Determine the (x, y) coordinate at the center of the cell enclosing the given text.  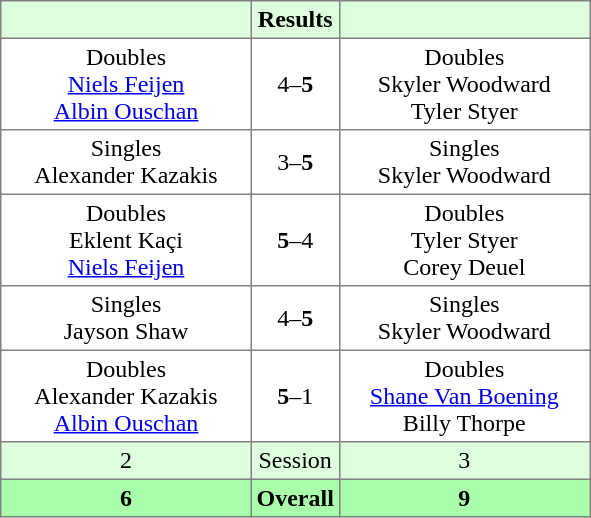
6 (126, 498)
DoublesAlexander KazakisAlbin Ouschan (126, 396)
2 (126, 461)
9 (464, 498)
5–1 (295, 396)
3 (464, 461)
SinglesJayson Shaw (126, 318)
DoublesTyler StyerCorey Deuel (464, 240)
Overall (295, 498)
3–5 (295, 162)
SinglesAlexander Kazakis (126, 162)
DoublesNiels FeijenAlbin Ouschan (126, 84)
5–4 (295, 240)
DoublesEklent KaçiNiels Feijen (126, 240)
DoublesShane Van BoeningBilly Thorpe (464, 396)
DoublesSkyler WoodwardTyler Styer (464, 84)
Session (295, 461)
Results (295, 20)
